Output the (x, y) coordinate of the center of the cell containing the given text.  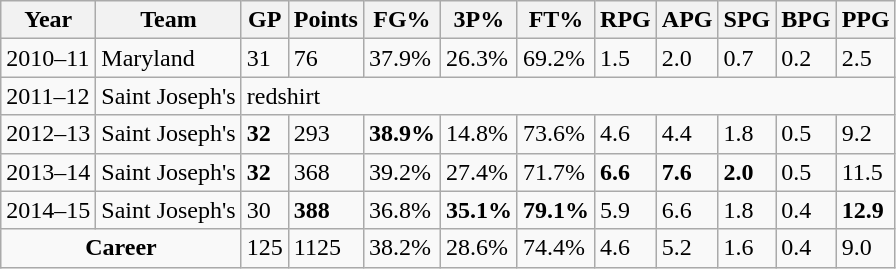
FG% (402, 20)
71.7% (556, 172)
9.0 (866, 248)
0.7 (747, 58)
2011–12 (48, 96)
14.8% (478, 134)
GP (264, 20)
79.1% (556, 210)
76 (326, 58)
12.9 (866, 210)
36.8% (402, 210)
74.4% (556, 248)
SPG (747, 20)
7.6 (687, 172)
Career (121, 248)
4.4 (687, 134)
9.2 (866, 134)
2014–15 (48, 210)
27.4% (478, 172)
26.3% (478, 58)
1.5 (626, 58)
2010–11 (48, 58)
39.2% (402, 172)
388 (326, 210)
38.9% (402, 134)
368 (326, 172)
1.6 (747, 248)
2013–14 (48, 172)
125 (264, 248)
RPG (626, 20)
73.6% (556, 134)
5.2 (687, 248)
30 (264, 210)
Team (168, 20)
0.2 (806, 58)
38.2% (402, 248)
redshirt (568, 96)
5.9 (626, 210)
11.5 (866, 172)
28.6% (478, 248)
APG (687, 20)
293 (326, 134)
2012–13 (48, 134)
PPG (866, 20)
BPG (806, 20)
37.9% (402, 58)
3P% (478, 20)
31 (264, 58)
2.5 (866, 58)
69.2% (556, 58)
Points (326, 20)
Maryland (168, 58)
1125 (326, 248)
Year (48, 20)
35.1% (478, 210)
FT% (556, 20)
